Identify which cell holds the provided text, then report its [X, Y] central coordinate. 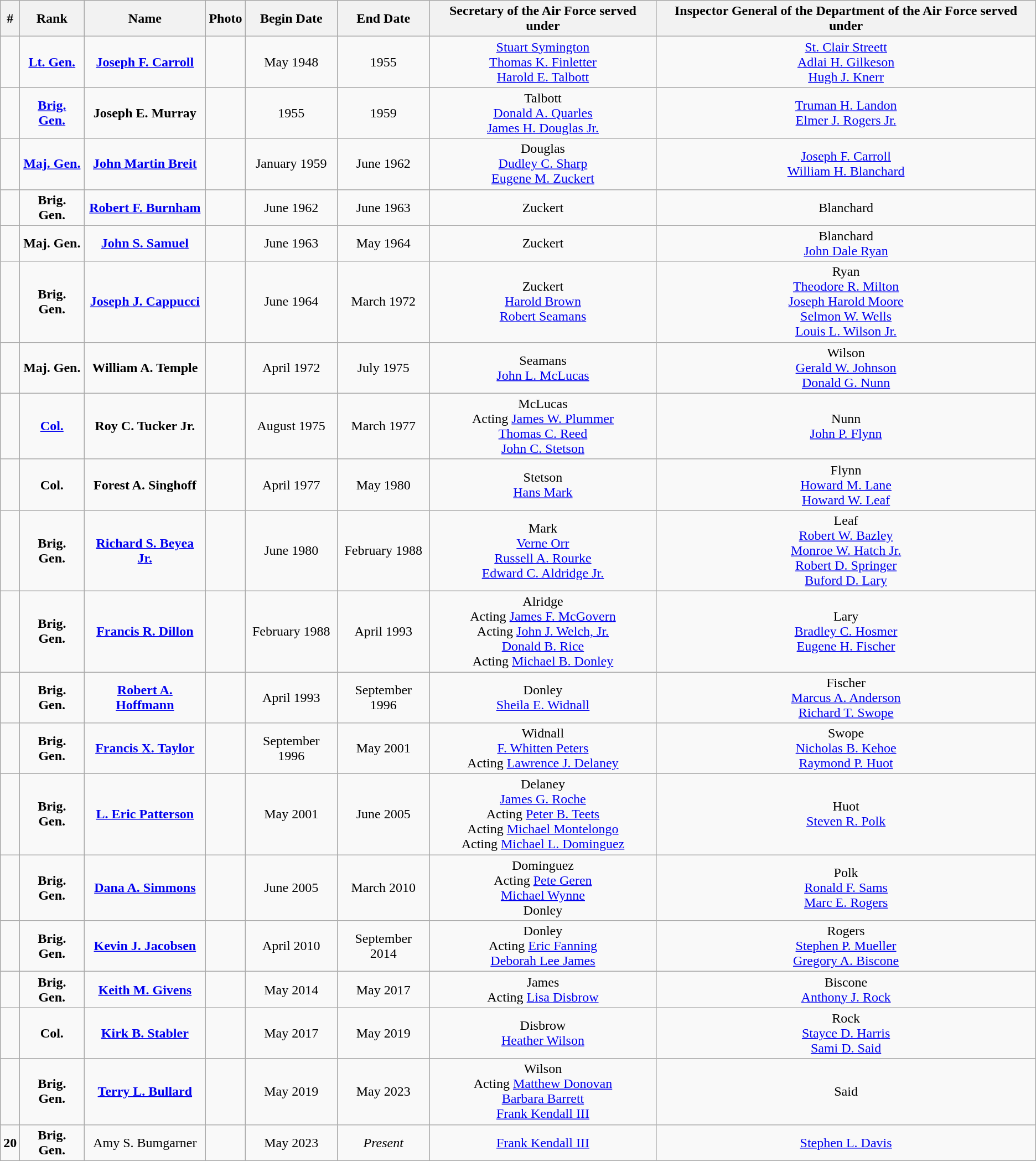
March 1977 [383, 426]
Kirk B. Stabler [145, 1033]
March 1972 [383, 302]
May 1964 [383, 244]
Joseph F. Carroll [145, 62]
John S. Samuel [145, 244]
Joseph E. Murray [145, 113]
JamesActing Lisa Disbrow [543, 990]
L. Eric Patterson [145, 814]
1959 [383, 113]
William A. Temple [145, 368]
SeamansJohn L. McLucas [543, 368]
Richard S. Beyea Jr. [145, 550]
Said [846, 1092]
LaryBradley C. HosmerEugene H. Fischer [846, 631]
Terry L. Bullard [145, 1092]
RogersStephen P. MuellerGregory A. Biscone [846, 946]
DonleySheila E. Widnall [543, 698]
# [10, 19]
BisconeAnthony J. Rock [846, 990]
SwopeNicholas B. KehoeRaymond P. Huot [846, 749]
AlridgeActing James F. McGovernActing John J. Welch, Jr.Donald B. RiceActing Michael B. Donley [543, 631]
January 1959 [291, 164]
MarkVerne OrrRussell A. RourkeEdward C. Aldridge Jr. [543, 550]
Blanchard [846, 207]
BlanchardJohn Dale Ryan [846, 244]
FlynnHoward M. LaneHoward W. Leaf [846, 484]
DisbrowHeather Wilson [543, 1033]
Dana A. Simmons [145, 888]
HuotSteven R. Polk [846, 814]
End Date [383, 19]
NunnJohn P. Flynn [846, 426]
St. Clair StreettAdlai H. GilkesonHugh J. Knerr [846, 62]
Begin Date [291, 19]
LeafRobert W. BazleyMonroe W. Hatch Jr.Robert D. SpringerBuford D. Lary [846, 550]
Joseph F. CarrollWilliam H. Blanchard [846, 164]
20 [10, 1143]
ZuckertHarold BrownRobert Seamans [543, 302]
Truman H. LandonElmer J. Rogers Jr. [846, 113]
McLucasActing James W. PlummerThomas C. ReedJohn C. Stetson [543, 426]
Present [383, 1143]
August 1975 [291, 426]
DelaneyJames G. RocheActing Peter B. TeetsActing Michael MontelongoActing Michael L. Dominguez [543, 814]
DouglasDudley C. SharpEugene M. Zuckert [543, 164]
Photo [226, 19]
Francis X. Taylor [145, 749]
Inspector General of the Department of the Air Force served under [846, 19]
RyanTheodore R. MiltonJoseph Harold MooreSelmon W. WellsLouis L. Wilson Jr. [846, 302]
WidnallF. Whitten PetersActing Lawrence J. Delaney [543, 749]
March 2010 [383, 888]
Stephen L. Davis [846, 1143]
Joseph J. Cappucci [145, 302]
Kevin J. Jacobsen [145, 946]
Keith M. Givens [145, 990]
Stuart SymingtonThomas K. FinletterHarold E. Talbott [543, 62]
WilsonActing Matthew DonovanBarbara BarrettFrank Kendall III [543, 1092]
May 2014 [291, 990]
July 1975 [383, 368]
TalbottDonald A. QuarlesJames H. Douglas Jr. [543, 113]
Rank [52, 19]
April 1977 [291, 484]
September 2014 [383, 946]
Lt. Gen. [52, 62]
Secretary of the Air Force served under [543, 19]
StetsonHans Mark [543, 484]
June 1980 [291, 550]
Name [145, 19]
June 1964 [291, 302]
DominguezActing Pete GerenMichael WynneDonley [543, 888]
Robert A. Hoffmann [145, 698]
Robert F. Burnham [145, 207]
April 2010 [291, 946]
April 1972 [291, 368]
May 1948 [291, 62]
Frank Kendall III [543, 1143]
FischerMarcus A. AndersonRichard T. Swope [846, 698]
May 1980 [383, 484]
Amy S. Bumgarner [145, 1143]
Forest A. Singhoff [145, 484]
WilsonGerald W. JohnsonDonald G. Nunn [846, 368]
DonleyActing Eric FanningDeborah Lee James [543, 946]
Francis R. Dillon [145, 631]
Roy C. Tucker Jr. [145, 426]
RockStayce D. HarrisSami D. Said [846, 1033]
PolkRonald F. SamsMarc E. Rogers [846, 888]
John Martin Breit [145, 164]
